Search for the cell housing the specified text and yield its (X, Y) center coordinate. 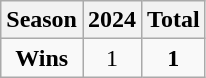
2024 (112, 20)
Total (174, 20)
Season (42, 20)
Wins (42, 58)
